Detect which cell encompasses the target text, then output its (x, y) center coordinate. 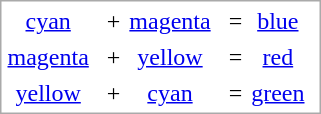
red (278, 56)
green (278, 92)
blue (278, 20)
